Locate the cell with the specified text and output its (x, y) center coordinate. 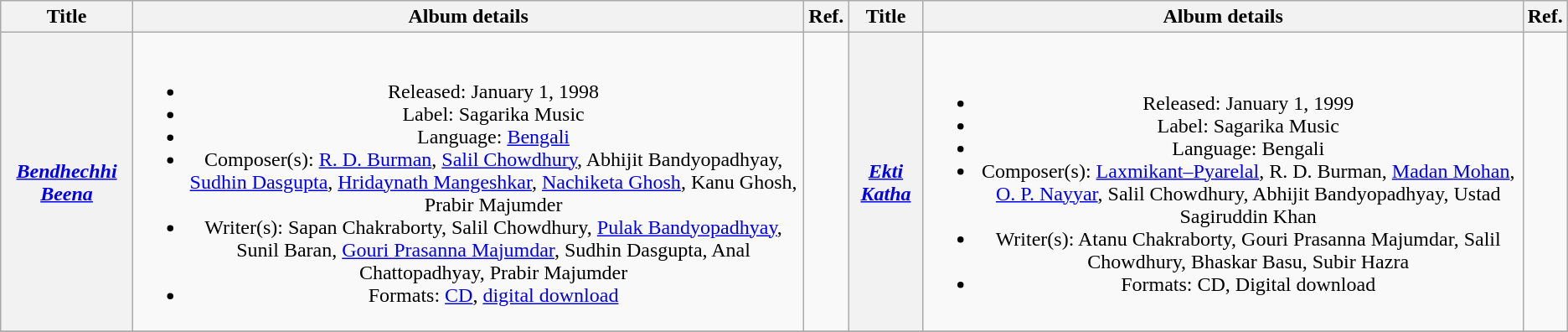
Ekti Katha (886, 182)
Bendhechhi Beena (67, 182)
